Scan for the cell matching the given text and deliver its (x, y) coordinate at center. 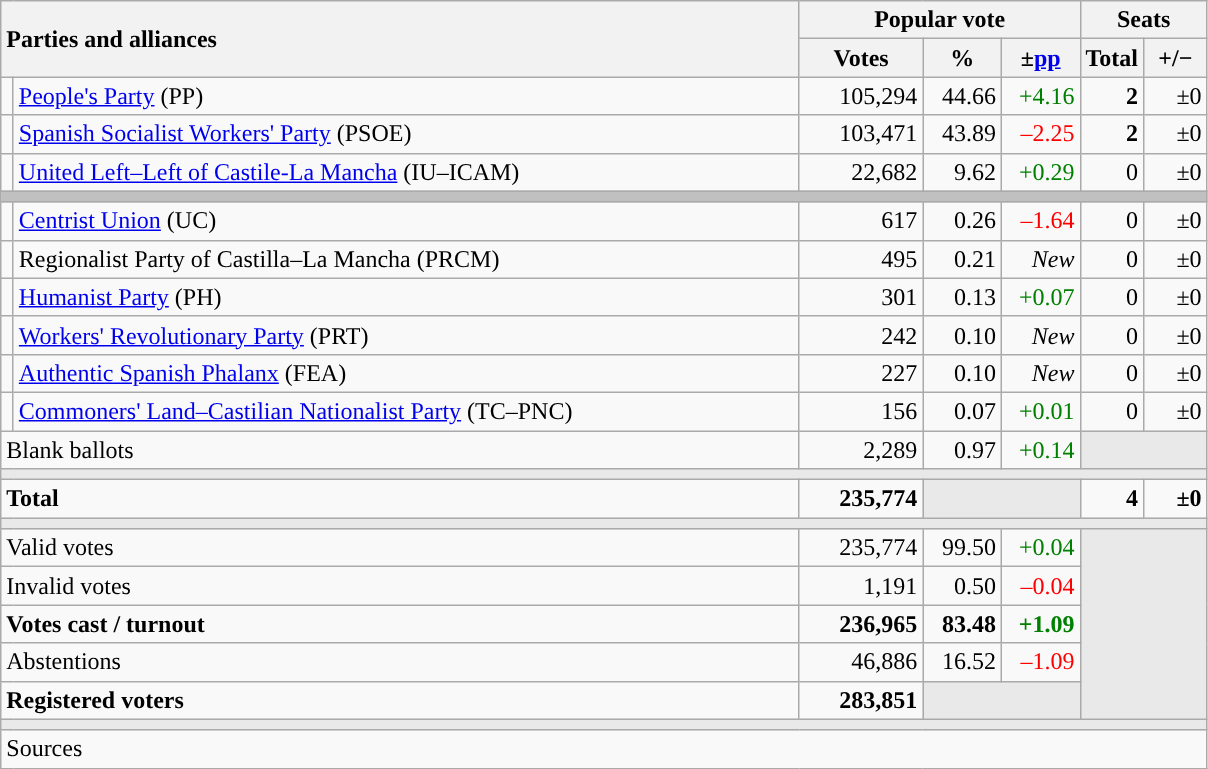
242 (861, 335)
46,886 (861, 662)
Centrist Union (UC) (406, 221)
–0.04 (1040, 586)
495 (861, 259)
Regionalist Party of Castilla–La Mancha (PRCM) (406, 259)
Workers' Revolutionary Party (PRT) (406, 335)
–1.09 (1040, 662)
Abstentions (400, 662)
283,851 (861, 700)
2,289 (861, 449)
Valid votes (400, 548)
% (962, 58)
+0.29 (1040, 172)
Votes (861, 58)
105,294 (861, 96)
+1.09 (1040, 624)
0.50 (962, 586)
44.66 (962, 96)
9.62 (962, 172)
0.13 (962, 297)
0.07 (962, 411)
617 (861, 221)
+0.14 (1040, 449)
301 (861, 297)
Popular vote (940, 20)
+/− (1176, 58)
156 (861, 411)
–1.64 (1040, 221)
99.50 (962, 548)
236,965 (861, 624)
0.26 (962, 221)
103,471 (861, 134)
Humanist Party (PH) (406, 297)
People's Party (PP) (406, 96)
United Left–Left of Castile-La Mancha (IU–ICAM) (406, 172)
Sources (604, 749)
+0.01 (1040, 411)
Parties and alliances (400, 39)
4 (1112, 499)
227 (861, 373)
16.52 (962, 662)
±pp (1040, 58)
43.89 (962, 134)
0.21 (962, 259)
83.48 (962, 624)
Seats (1144, 20)
Blank ballots (400, 449)
1,191 (861, 586)
Registered voters (400, 700)
+4.16 (1040, 96)
+0.04 (1040, 548)
Votes cast / turnout (400, 624)
+0.07 (1040, 297)
Authentic Spanish Phalanx (FEA) (406, 373)
Spanish Socialist Workers' Party (PSOE) (406, 134)
Commoners' Land–Castilian Nationalist Party (TC–PNC) (406, 411)
–2.25 (1040, 134)
22,682 (861, 172)
0.97 (962, 449)
Invalid votes (400, 586)
